For the text-containing cell, return its midpoint in (X, Y) coordinate format. 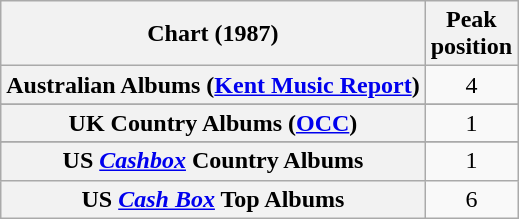
UK Country Albums (OCC) (213, 123)
US Cashbox Country Albums (213, 161)
4 (471, 85)
6 (471, 199)
Chart (1987) (213, 34)
Australian Albums (Kent Music Report) (213, 85)
Peakposition (471, 34)
US Cash Box Top Albums (213, 199)
